Search for the cell housing the specified text and yield its [x, y] center coordinate. 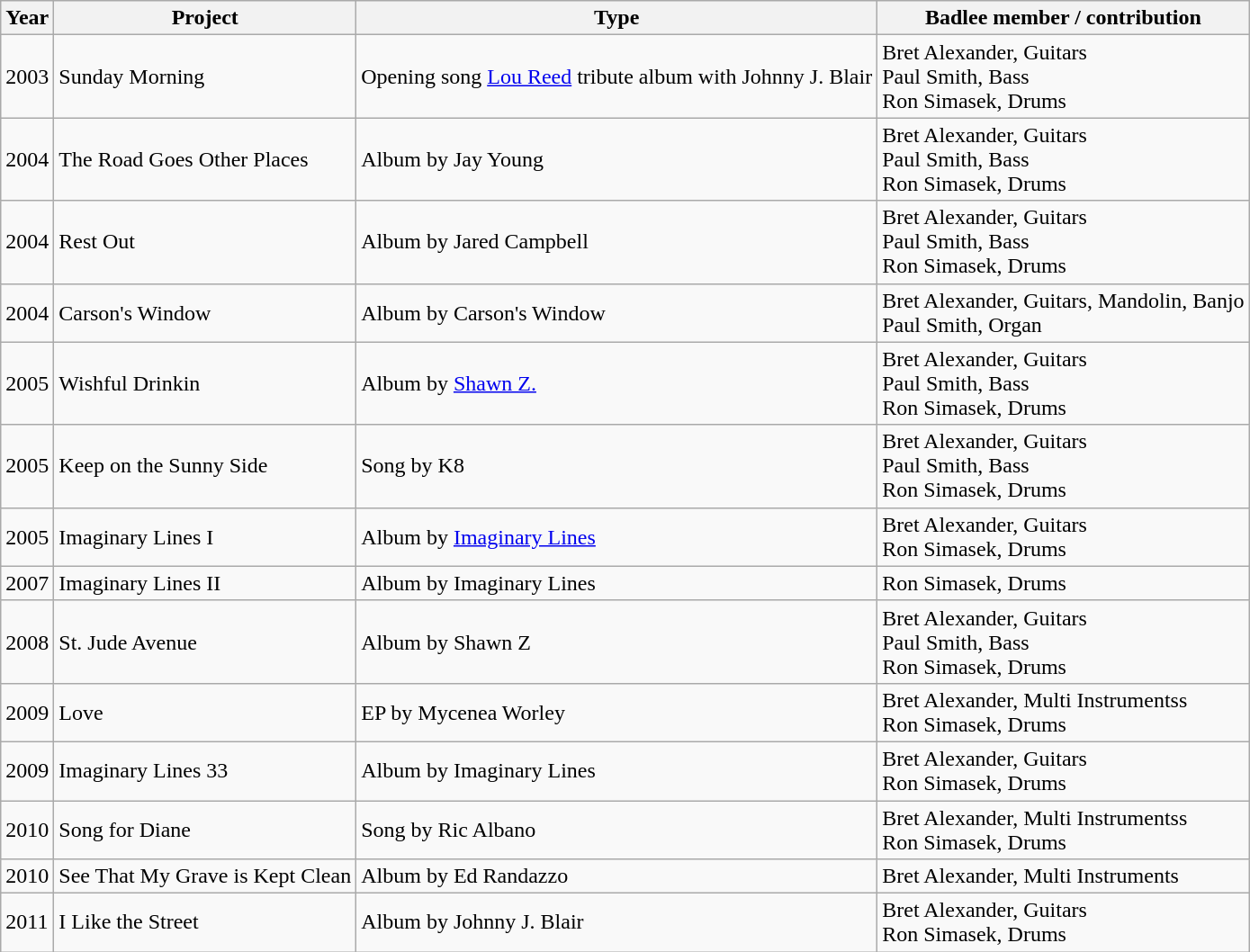
Opening song Lou Reed tribute album with Johnny J. Blair [617, 76]
Song by Ric Albano [617, 830]
Song by K8 [617, 466]
Album by Jared Campbell [617, 242]
Wishful Drinkin [205, 383]
EP by Mycenea Worley [617, 713]
Album by Carson's Window [617, 313]
See That My Grave is Kept Clean [205, 876]
Badlee member / contribution [1064, 18]
Project [205, 18]
Ron Simasek, Drums [1064, 583]
Love [205, 713]
2007 [27, 583]
Album by Shawn Z. [617, 383]
Imaginary Lines II [205, 583]
Rest Out [205, 242]
2003 [27, 76]
Bret Alexander, Guitars, Mandolin, BanjoPaul Smith, Organ [1064, 313]
2008 [27, 642]
Sunday Morning [205, 76]
Album by Shawn Z [617, 642]
Type [617, 18]
Imaginary Lines 33 [205, 770]
Album by Johnny J. Blair [617, 923]
St. Jude Avenue [205, 642]
Album by Jay Young [617, 159]
Song for Diane [205, 830]
Carson's Window [205, 313]
I Like the Street [205, 923]
2011 [27, 923]
Imaginary Lines I [205, 536]
Album by Ed Randazzo [617, 876]
Year [27, 18]
Bret Alexander, Multi Instruments [1064, 876]
Keep on the Sunny Side [205, 466]
The Road Goes Other Places [205, 159]
